Return [x, y] of the center of cell containing provided text 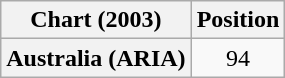
94 [238, 58]
Position [238, 20]
Australia (ARIA) [96, 58]
Chart (2003) [96, 20]
